Return (X, Y) of the center of cell containing provided text 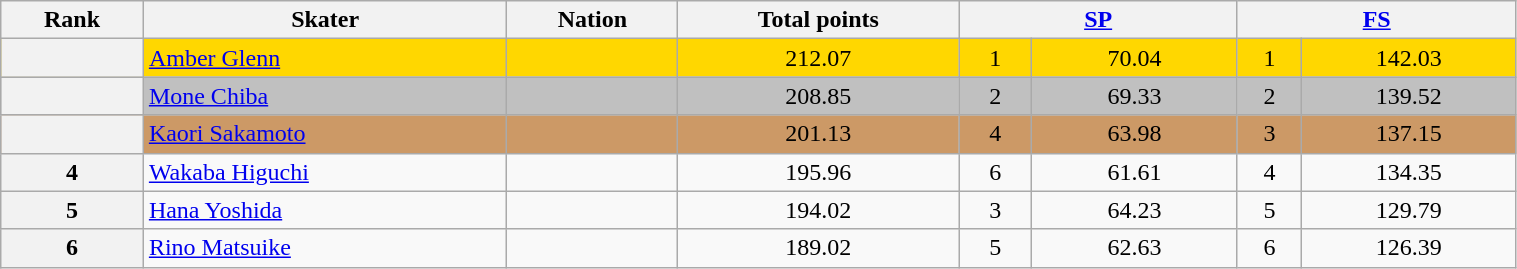
139.52 (1409, 96)
Amber Glenn (325, 58)
62.63 (1135, 248)
189.02 (818, 248)
Mone Chiba (325, 96)
Rino Matsuike (325, 248)
64.23 (1135, 210)
70.04 (1135, 58)
212.07 (818, 58)
FS (1376, 20)
201.13 (818, 134)
61.61 (1135, 172)
SP (1098, 20)
69.33 (1135, 96)
137.15 (1409, 134)
Rank (72, 20)
208.85 (818, 96)
Hana Yoshida (325, 210)
Kaori Sakamoto (325, 134)
63.98 (1135, 134)
126.39 (1409, 248)
Skater (325, 20)
Nation (592, 20)
195.96 (818, 172)
142.03 (1409, 58)
Wakaba Higuchi (325, 172)
134.35 (1409, 172)
194.02 (818, 210)
129.79 (1409, 210)
Total points (818, 20)
